Locate the cell with the specified text and output its [x, y] center coordinate. 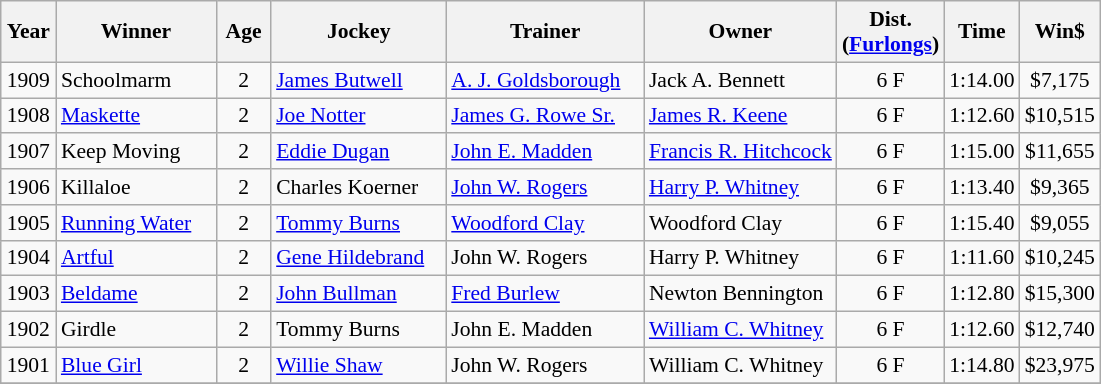
Trainer [545, 32]
Artful [136, 258]
Beldame [136, 294]
James R. Keene [740, 116]
1907 [28, 152]
Gene Hildebrand [358, 258]
1902 [28, 330]
Owner [740, 32]
James G. Rowe Sr. [545, 116]
1:13.40 [982, 187]
Killaloe [136, 187]
Eddie Dugan [358, 152]
1:15.40 [982, 223]
Newton Bennington [740, 294]
1905 [28, 223]
1:14.00 [982, 80]
1906 [28, 187]
1909 [28, 80]
Joe Notter [358, 116]
Age [244, 32]
$10,515 [1060, 116]
Winner [136, 32]
James Butwell [358, 80]
A. J. Goldsborough [545, 80]
$12,740 [1060, 330]
Maskette [136, 116]
$9,055 [1060, 223]
1:14.80 [982, 365]
1:12.80 [982, 294]
Dist. (Furlongs) [890, 32]
$9,365 [1060, 187]
Fred Burlew [545, 294]
Willie Shaw [358, 365]
Blue Girl [136, 365]
Win$ [1060, 32]
Charles Koerner [358, 187]
Keep Moving [136, 152]
Jockey [358, 32]
Running Water [136, 223]
John Bullman [358, 294]
Francis R. Hitchcock [740, 152]
$10,245 [1060, 258]
$11,655 [1060, 152]
1908 [28, 116]
Jack A. Bennett [740, 80]
Year [28, 32]
1:15.00 [982, 152]
$23,975 [1060, 365]
Girdle [136, 330]
Schoolmarm [136, 80]
1904 [28, 258]
1903 [28, 294]
1:11.60 [982, 258]
Time [982, 32]
$15,300 [1060, 294]
$7,175 [1060, 80]
1901 [28, 365]
